Identify which cell holds the provided text, then report its (x, y) central coordinate. 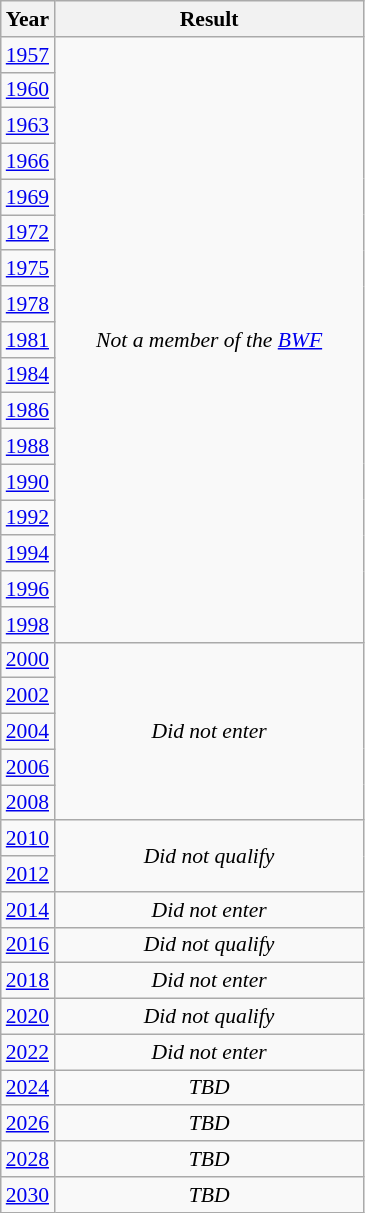
1972 (28, 233)
1990 (28, 482)
2016 (28, 945)
2028 (28, 1159)
1996 (28, 589)
1966 (28, 162)
2020 (28, 1017)
2004 (28, 732)
2010 (28, 839)
2026 (28, 1124)
2018 (28, 981)
1969 (28, 197)
1957 (28, 55)
2014 (28, 910)
1998 (28, 625)
1988 (28, 447)
2024 (28, 1088)
2012 (28, 874)
1981 (28, 340)
1963 (28, 126)
Result (209, 19)
1978 (28, 304)
Year (28, 19)
1975 (28, 269)
2006 (28, 767)
2030 (28, 1195)
Not a member of the BWF (209, 340)
1994 (28, 554)
2008 (28, 803)
1986 (28, 411)
1992 (28, 518)
2022 (28, 1052)
2000 (28, 660)
1960 (28, 90)
1984 (28, 375)
2002 (28, 696)
